Determine the [X, Y] coordinate at the center of the cell enclosing the given text.  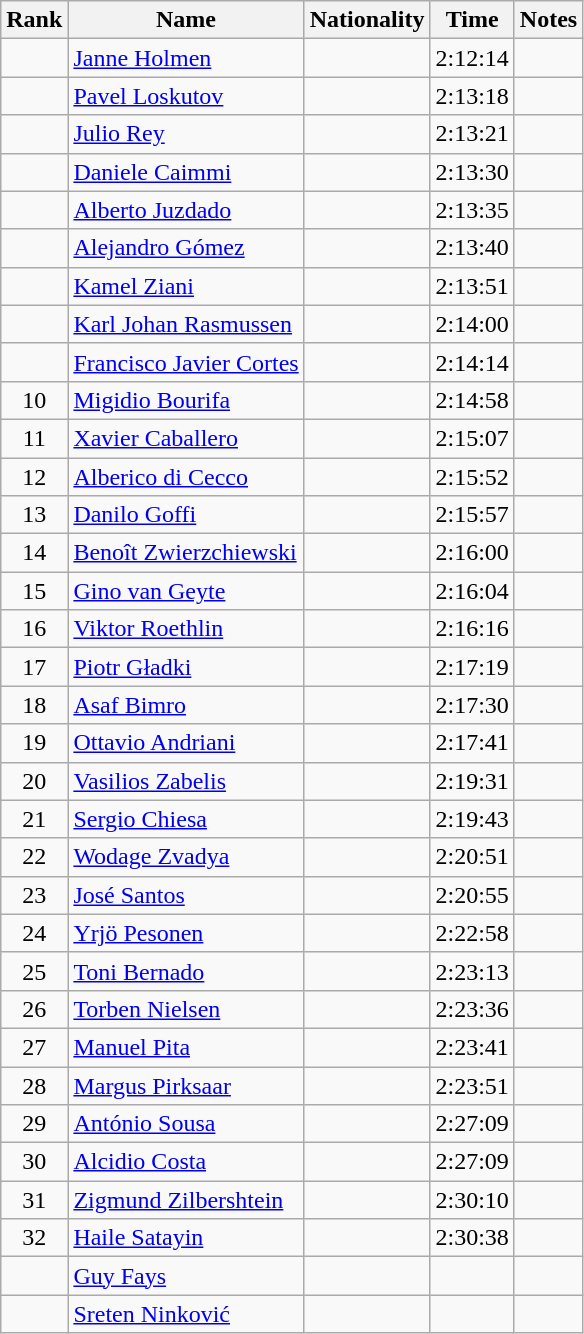
Danilo Goffi [186, 515]
2:14:14 [472, 362]
12 [34, 477]
2:23:13 [472, 971]
Asaf Bimro [186, 705]
Haile Satayin [186, 1238]
Alejandro Gómez [186, 248]
16 [34, 629]
Wodage Zvadya [186, 857]
2:30:10 [472, 1200]
Name [186, 20]
22 [34, 857]
Rank [34, 20]
31 [34, 1200]
Sreten Ninković [186, 1314]
Toni Bernado [186, 971]
26 [34, 1009]
Vasilios Zabelis [186, 781]
2:14:00 [472, 324]
Sergio Chiesa [186, 819]
2:13:18 [472, 96]
Time [472, 20]
Benoît Zwierzchiewski [186, 553]
10 [34, 400]
2:15:52 [472, 477]
24 [34, 933]
32 [34, 1238]
29 [34, 1124]
Alcidio Costa [186, 1162]
Yrjö Pesonen [186, 933]
Francisco Javier Cortes [186, 362]
Kamel Ziani [186, 286]
Ottavio Andriani [186, 743]
Notes [548, 20]
23 [34, 895]
2:19:43 [472, 819]
Janne Holmen [186, 58]
20 [34, 781]
2:22:58 [472, 933]
Xavier Caballero [186, 438]
2:17:41 [472, 743]
2:23:51 [472, 1085]
18 [34, 705]
2:17:19 [472, 667]
2:12:14 [472, 58]
2:13:21 [472, 134]
2:14:58 [472, 400]
Zigmund Zilbershtein [186, 1200]
Alberico di Cecco [186, 477]
14 [34, 553]
Margus Pirksaar [186, 1085]
2:20:51 [472, 857]
2:15:57 [472, 515]
Guy Fays [186, 1276]
Viktor Roethlin [186, 629]
Nationality [367, 20]
2:16:16 [472, 629]
Julio Rey [186, 134]
30 [34, 1162]
2:19:31 [472, 781]
27 [34, 1047]
21 [34, 819]
17 [34, 667]
José Santos [186, 895]
2:23:36 [472, 1009]
13 [34, 515]
2:17:30 [472, 705]
2:13:40 [472, 248]
Daniele Caimmi [186, 172]
2:13:30 [472, 172]
Migidio Bourifa [186, 400]
António Sousa [186, 1124]
Piotr Gładki [186, 667]
2:16:04 [472, 591]
19 [34, 743]
2:23:41 [472, 1047]
25 [34, 971]
15 [34, 591]
2:16:00 [472, 553]
2:13:51 [472, 286]
2:20:55 [472, 895]
Gino van Geyte [186, 591]
2:15:07 [472, 438]
Pavel Loskutov [186, 96]
Alberto Juzdado [186, 210]
Karl Johan Rasmussen [186, 324]
2:30:38 [472, 1238]
11 [34, 438]
28 [34, 1085]
Torben Nielsen [186, 1009]
Manuel Pita [186, 1047]
2:13:35 [472, 210]
